Identify which cell holds the provided text, then report its (x, y) central coordinate. 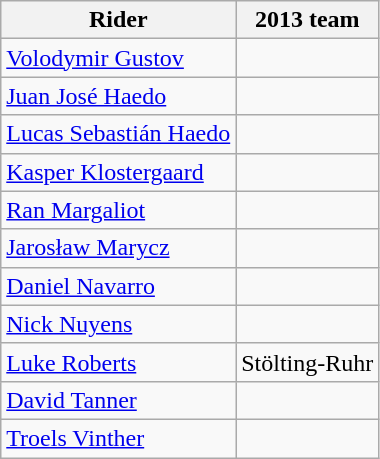
Rider (118, 20)
Daniel Navarro (118, 286)
Lucas Sebastián Haedo (118, 134)
Troels Vinther (118, 438)
Volodymir Gustov (118, 58)
Juan José Haedo (118, 96)
Luke Roberts (118, 362)
Stölting-Ruhr (308, 362)
Kasper Klostergaard (118, 172)
Jarosław Marycz (118, 248)
David Tanner (118, 400)
Ran Margaliot (118, 210)
Nick Nuyens (118, 324)
2013 team (308, 20)
